Output the [x, y] coordinate of the center of the cell containing the given text.  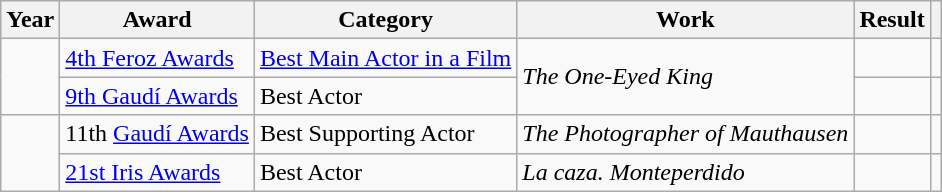
21st Iris Awards [158, 172]
The Photographer of Mauthausen [686, 134]
The One-Eyed King [686, 77]
4th Feroz Awards [158, 58]
Work [686, 20]
Best Main Actor in a Film [385, 58]
Year [30, 20]
Award [158, 20]
Best Supporting Actor [385, 134]
Result [892, 20]
La caza. Monteperdido [686, 172]
9th Gaudí Awards [158, 96]
11th Gaudí Awards [158, 134]
Category [385, 20]
